Pinpoint the cell where the given text exists, returning its [x, y] midpoint coordinate. 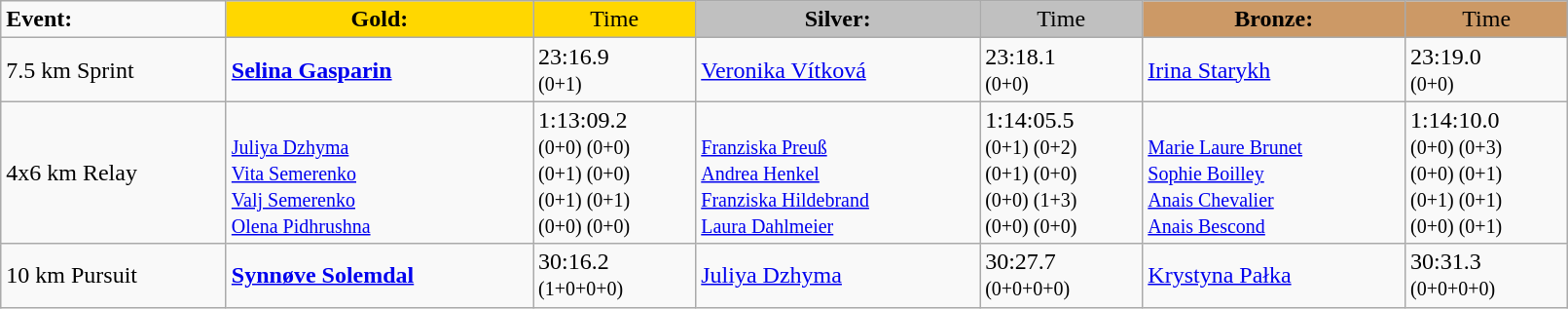
23:18.1(0+0) [1061, 70]
1:14:10.0(0+0) (0+3)(0+0) (0+1)(0+1) (0+1)(0+0) (0+1) [1487, 173]
1:14:05.5(0+1) (0+2)(0+1) (0+0)(0+0) (1+3)(0+0) (0+0) [1061, 173]
30:16.2(1+0+0+0) [615, 275]
7.5 km Sprint [114, 70]
23:19.0(0+0) [1487, 70]
Synnøve Solemdal [380, 275]
Irina Starykh [1274, 70]
Franziska PreußAndrea HenkelFranziska HildebrandLaura Dahlmeier [838, 173]
23:16.9(0+1) [615, 70]
Gold: [380, 19]
Juliya DzhymaVita SemerenkoValj SemerenkoOlena Pidhrushna [380, 173]
1:13:09.2(0+0) (0+0)(0+1) (0+0)(0+1) (0+1)(0+0) (0+0) [615, 173]
Krystyna Pałka [1274, 275]
30:31.3(0+0+0+0) [1487, 275]
Bronze: [1274, 19]
Selina Gasparin [380, 70]
10 km Pursuit [114, 275]
Event: [114, 19]
30:27.7(0+0+0+0) [1061, 275]
Silver: [838, 19]
Marie Laure BrunetSophie BoilleyAnais ChevalierAnais Bescond [1274, 173]
4x6 km Relay [114, 173]
Veronika Vítková [838, 70]
Juliya Dzhyma [838, 275]
